Detect which cell encompasses the target text, then output its [x, y] center coordinate. 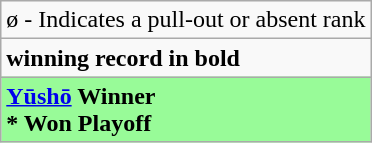
winning record in bold [186, 58]
ø - Indicates a pull-out or absent rank [186, 20]
Yūshō Winner * Won Playoff [186, 110]
